Search for the cell housing the specified text and yield its [x, y] center coordinate. 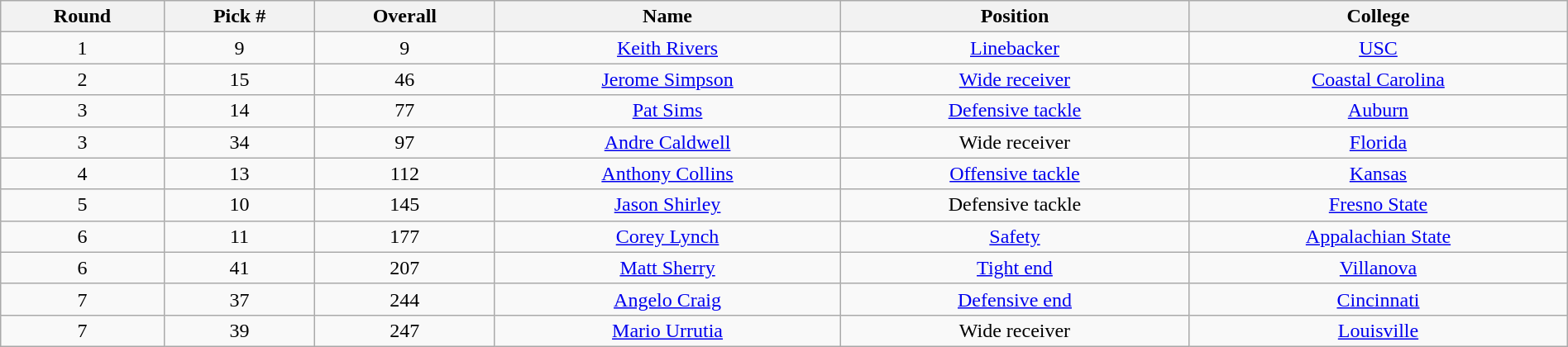
Offensive tackle [1014, 173]
Keith Rivers [667, 48]
Fresno State [1379, 205]
46 [405, 79]
11 [240, 236]
Angelo Craig [667, 299]
112 [405, 173]
Position [1014, 17]
Matt Sherry [667, 268]
Auburn [1379, 111]
14 [240, 111]
Name [667, 17]
77 [405, 111]
15 [240, 79]
Villanova [1379, 268]
10 [240, 205]
13 [240, 173]
37 [240, 299]
1 [83, 48]
USC [1379, 48]
34 [240, 142]
4 [83, 173]
145 [405, 205]
Defensive end [1014, 299]
Florida [1379, 142]
177 [405, 236]
207 [405, 268]
Tight end [1014, 268]
Anthony Collins [667, 173]
Coastal Carolina [1379, 79]
Overall [405, 17]
Jerome Simpson [667, 79]
41 [240, 268]
Jason Shirley [667, 205]
Andre Caldwell [667, 142]
2 [83, 79]
5 [83, 205]
Mario Urrutia [667, 330]
244 [405, 299]
College [1379, 17]
Corey Lynch [667, 236]
97 [405, 142]
Linebacker [1014, 48]
Safety [1014, 236]
247 [405, 330]
39 [240, 330]
Pat Sims [667, 111]
Pick # [240, 17]
Cincinnati [1379, 299]
Round [83, 17]
Louisville [1379, 330]
Kansas [1379, 173]
Appalachian State [1379, 236]
